Output the (X, Y) coordinate of the center of the cell containing the given text.  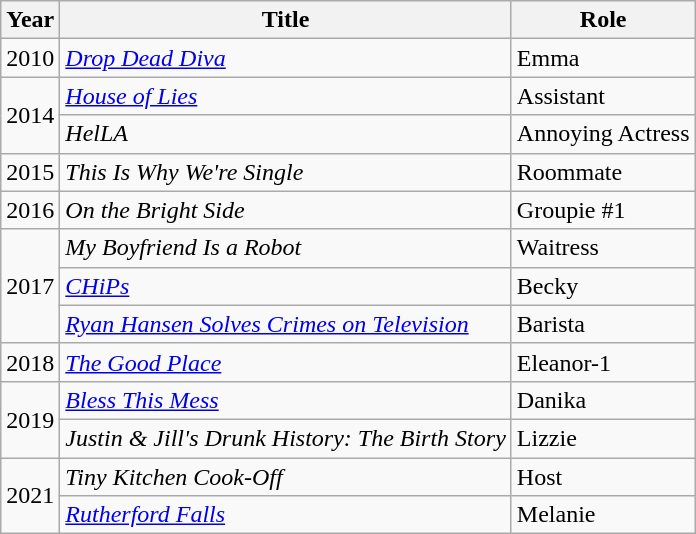
Assistant (603, 96)
Justin & Jill's Drunk History: The Birth Story (286, 438)
2014 (30, 115)
Roommate (603, 172)
Becky (603, 286)
Eleanor-1 (603, 362)
2019 (30, 419)
Title (286, 20)
Host (603, 477)
HelLA (286, 134)
Emma (603, 58)
2010 (30, 58)
Annoying Actress (603, 134)
2016 (30, 210)
Drop Dead Diva (286, 58)
Lizzie (603, 438)
Danika (603, 400)
CHiPs (286, 286)
Barista (603, 324)
Year (30, 20)
Ryan Hansen Solves Crimes on Television (286, 324)
2015 (30, 172)
The Good Place (286, 362)
Rutherford Falls (286, 515)
My Boyfriend Is a Robot (286, 248)
2017 (30, 286)
Tiny Kitchen Cook-Off (286, 477)
Waitress (603, 248)
2018 (30, 362)
Role (603, 20)
Melanie (603, 515)
2021 (30, 496)
This Is Why We're Single (286, 172)
Bless This Mess (286, 400)
House of Lies (286, 96)
On the Bright Side (286, 210)
Groupie #1 (603, 210)
